Identify which cell holds the provided text, then report its [x, y] central coordinate. 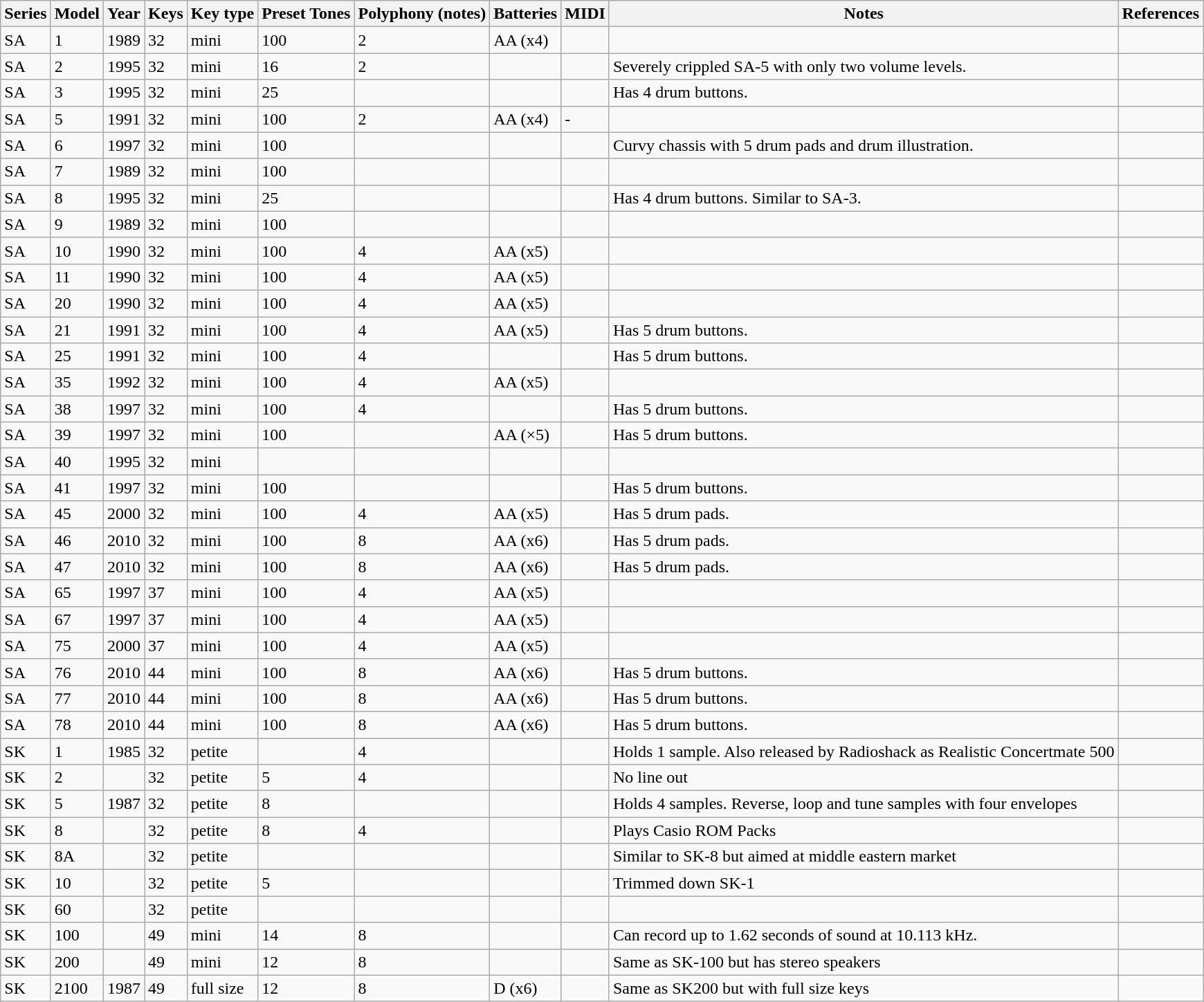
No line out [864, 778]
Keys [166, 14]
Model [77, 14]
67 [77, 619]
1992 [125, 383]
47 [77, 567]
Same as SK200 but with full size keys [864, 988]
8A [77, 857]
21 [77, 330]
76 [77, 672]
Batteries [526, 14]
35 [77, 383]
40 [77, 462]
Plays Casio ROM Packs [864, 830]
Severely crippled SA-5 with only two volume levels. [864, 66]
1985 [125, 751]
65 [77, 593]
41 [77, 488]
Preset Tones [306, 14]
D (x6) [526, 988]
Similar to SK-8 but aimed at middle eastern market [864, 857]
Has 4 drum buttons. [864, 93]
- [585, 119]
78 [77, 725]
14 [306, 936]
Polyphony (notes) [422, 14]
AA (×5) [526, 435]
20 [77, 303]
11 [77, 277]
Has 4 drum buttons. Similar to SA-3. [864, 198]
Year [125, 14]
7 [77, 172]
2100 [77, 988]
Key type [222, 14]
Trimmed down SK-1 [864, 883]
77 [77, 698]
75 [77, 646]
Notes [864, 14]
3 [77, 93]
39 [77, 435]
Holds 1 sample. Also released by Radioshack as Realistic Concertmate 500 [864, 751]
References [1161, 14]
Can record up to 1.62 seconds of sound at 10.113 kHz. [864, 936]
38 [77, 409]
full size [222, 988]
200 [77, 962]
46 [77, 540]
60 [77, 909]
9 [77, 224]
6 [77, 145]
Holds 4 samples. Reverse, loop and tune samples with four envelopes [864, 804]
Same as SK-100 but has stereo speakers [864, 962]
45 [77, 514]
Series [26, 14]
16 [306, 66]
Curvy chassis with 5 drum pads and drum illustration. [864, 145]
MIDI [585, 14]
